For the text-containing cell, return its midpoint in [X, Y] coordinate format. 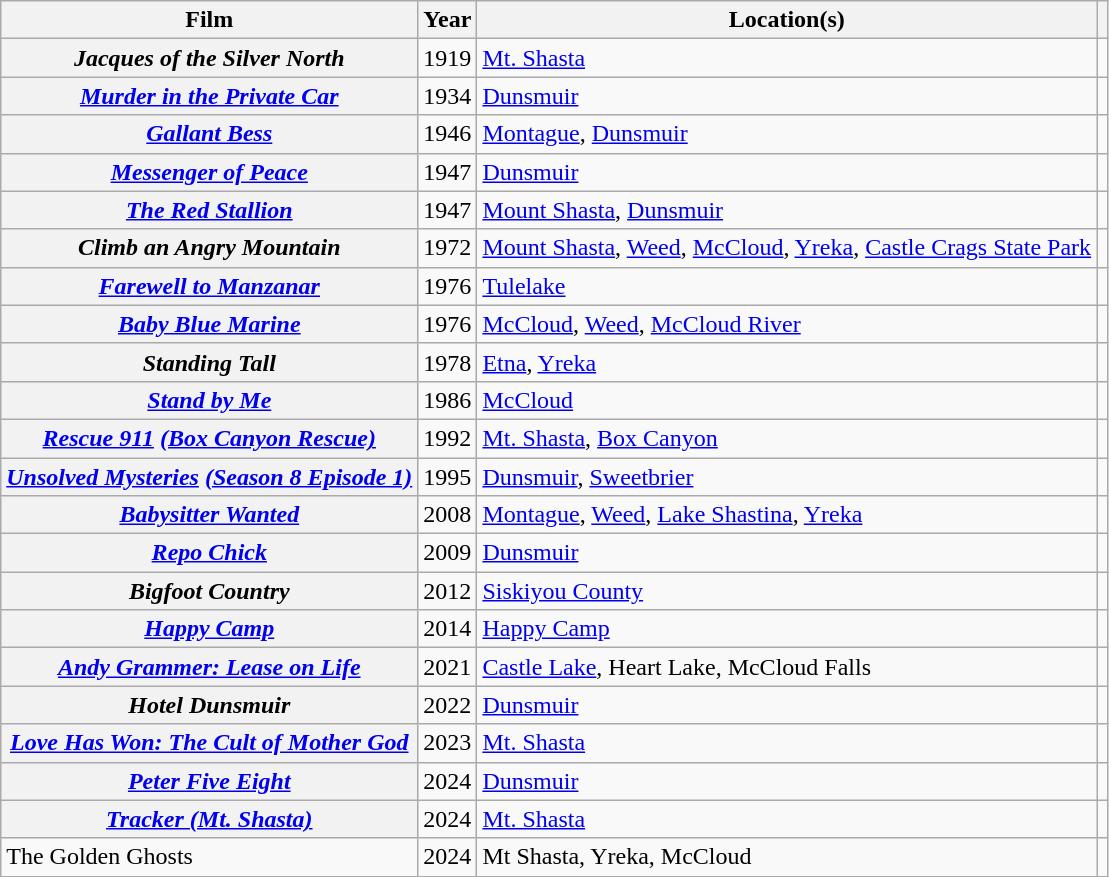
The Red Stallion [210, 210]
Gallant Bess [210, 134]
Siskiyou County [787, 591]
Montague, Dunsmuir [787, 134]
Mt Shasta, Yreka, McCloud [787, 857]
Montague, Weed, Lake Shastina, Yreka [787, 515]
2008 [448, 515]
Jacques of the Silver North [210, 58]
1946 [448, 134]
2021 [448, 667]
Tracker (Mt. Shasta) [210, 819]
Dunsmuir, Sweetbrier [787, 477]
Messenger of Peace [210, 172]
Repo Chick [210, 553]
Mount Shasta, Dunsmuir [787, 210]
Mt. Shasta, Box Canyon [787, 438]
Bigfoot Country [210, 591]
Unsolved Mysteries (Season 8 Episode 1) [210, 477]
1919 [448, 58]
Mount Shasta, Weed, McCloud, Yreka, Castle Crags State Park [787, 248]
Hotel Dunsmuir [210, 705]
Etna, Yreka [787, 362]
Babysitter Wanted [210, 515]
McCloud [787, 400]
Tulelake [787, 286]
2022 [448, 705]
1934 [448, 96]
Love Has Won: The Cult of Mother God [210, 743]
Location(s) [787, 20]
Andy Grammer: Lease on Life [210, 667]
1992 [448, 438]
2014 [448, 629]
Year [448, 20]
Film [210, 20]
Farewell to Manzanar [210, 286]
2023 [448, 743]
1978 [448, 362]
Murder in the Private Car [210, 96]
Rescue 911 (Box Canyon Rescue) [210, 438]
1986 [448, 400]
Stand by Me [210, 400]
Climb an Angry Mountain [210, 248]
Standing Tall [210, 362]
2009 [448, 553]
McCloud, Weed, McCloud River [787, 324]
1972 [448, 248]
1995 [448, 477]
2012 [448, 591]
The Golden Ghosts [210, 857]
Castle Lake, Heart Lake, McCloud Falls [787, 667]
Peter Five Eight [210, 781]
Baby Blue Marine [210, 324]
